Search for the cell housing the specified text and yield its (x, y) center coordinate. 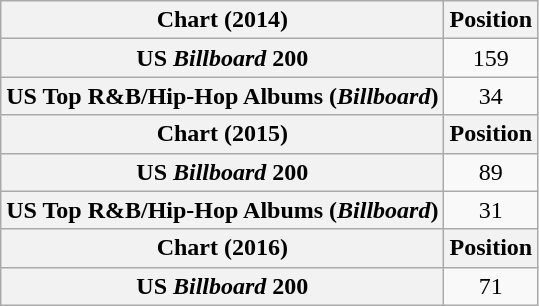
Chart (2015) (222, 134)
Chart (2014) (222, 20)
34 (491, 96)
31 (491, 210)
71 (491, 286)
Chart (2016) (222, 248)
159 (491, 58)
89 (491, 172)
